From the cell containing the given text, extract its center point as (X, Y) coordinate. 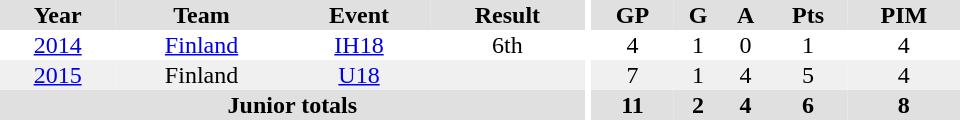
PIM (904, 15)
Year (58, 15)
Event (359, 15)
U18 (359, 75)
GP (632, 15)
6 (808, 105)
5 (808, 75)
6th (507, 45)
2 (698, 105)
Pts (808, 15)
2015 (58, 75)
11 (632, 105)
G (698, 15)
Result (507, 15)
IH18 (359, 45)
0 (746, 45)
A (746, 15)
7 (632, 75)
2014 (58, 45)
Team (202, 15)
8 (904, 105)
Junior totals (292, 105)
